From the cell containing the given text, extract its center point as [X, Y] coordinate. 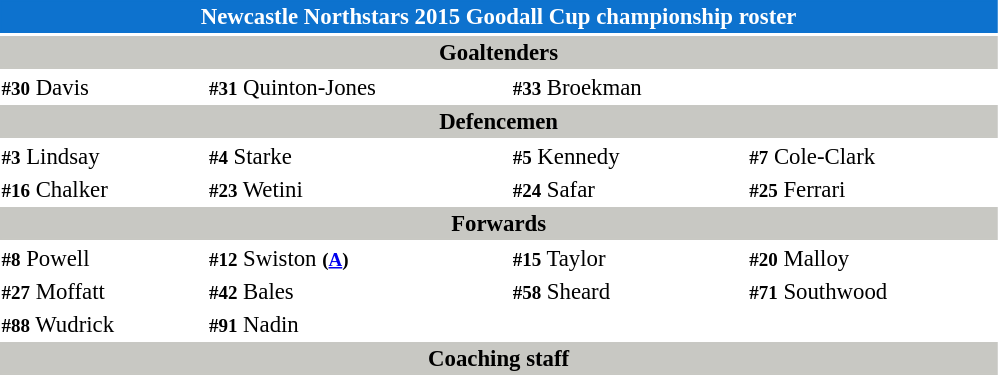
#5 Kennedy [628, 156]
Goaltenders [498, 52]
#30 Davis [102, 87]
#3 Lindsay [102, 156]
#12 Swiston (A) [358, 258]
#8 Powell [102, 258]
#58 Sheard [628, 291]
#23 Wetini [358, 189]
#31 Quinton-Jones [358, 87]
#91 Nadin [358, 324]
Newcastle Northstars 2015 Goodall Cup championship roster [498, 16]
#42 Bales [358, 291]
#20 Malloy [872, 258]
Defencemen [498, 122]
#88 Wudrick [102, 324]
#4 Starke [358, 156]
#15 Taylor [628, 258]
#24 Safar [628, 189]
#33 Broekman [628, 87]
Forwards [498, 224]
Coaching staff [498, 358]
#7 Cole-Clark [872, 156]
#16 Chalker [102, 189]
#71 Southwood [872, 291]
#25 Ferrari [872, 189]
#27 Moffatt [102, 291]
